Capture the cell that displays the provided text and extract its [X, Y] central coordinate. 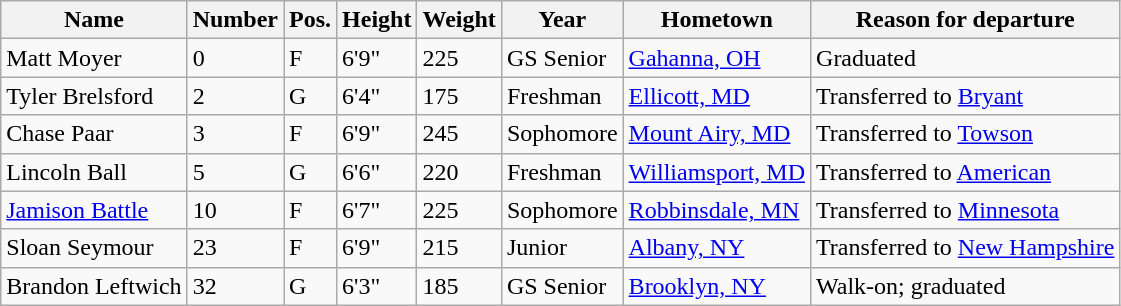
Transferred to American [966, 172]
32 [235, 286]
6'7" [377, 210]
Sloan Seymour [94, 248]
220 [459, 172]
Matt Moyer [94, 58]
215 [459, 248]
Reason for departure [966, 20]
Lincoln Ball [94, 172]
Transferred to Bryant [966, 96]
Graduated [966, 58]
Year [562, 20]
Walk-on; graduated [966, 286]
Weight [459, 20]
175 [459, 96]
245 [459, 134]
Transferred to Towson [966, 134]
5 [235, 172]
Brandon Leftwich [94, 286]
2 [235, 96]
Hometown [716, 20]
Junior [562, 248]
Brooklyn, NY [716, 286]
10 [235, 210]
Ellicott, MD [716, 96]
Jamison Battle [94, 210]
6'3" [377, 286]
6'4" [377, 96]
Height [377, 20]
23 [235, 248]
Albany, NY [716, 248]
Name [94, 20]
6'6" [377, 172]
Transferred to Minnesota [966, 210]
185 [459, 286]
Pos. [310, 20]
Robbinsdale, MN [716, 210]
Tyler Brelsford [94, 96]
Gahanna, OH [716, 58]
Mount Airy, MD [716, 134]
Williamsport, MD [716, 172]
3 [235, 134]
0 [235, 58]
Transferred to New Hampshire [966, 248]
Chase Paar [94, 134]
Number [235, 20]
